Capture the cell that displays the provided text and extract its (x, y) central coordinate. 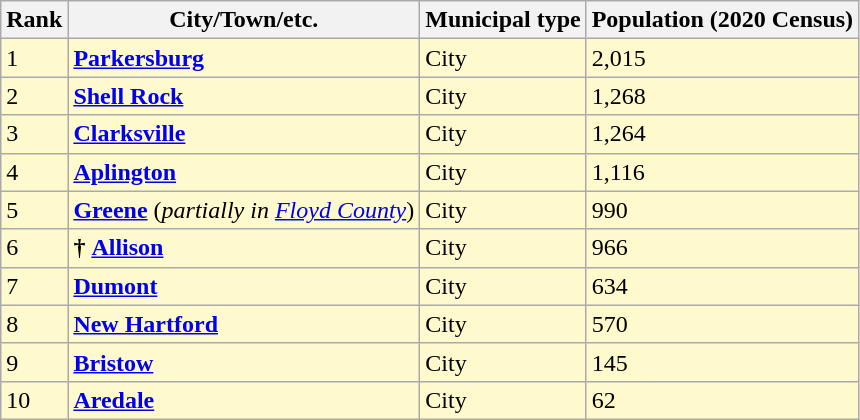
990 (722, 210)
1,116 (722, 172)
9 (34, 362)
7 (34, 286)
570 (722, 324)
Shell Rock (244, 96)
10 (34, 400)
Aredale (244, 400)
Bristow (244, 362)
634 (722, 286)
8 (34, 324)
New Hartford (244, 324)
966 (722, 248)
145 (722, 362)
2 (34, 96)
Municipal type (503, 20)
Population (2020 Census) (722, 20)
4 (34, 172)
Aplington (244, 172)
2,015 (722, 58)
62 (722, 400)
Greene (partially in Floyd County) (244, 210)
Rank (34, 20)
5 (34, 210)
1,264 (722, 134)
Parkersburg (244, 58)
1 (34, 58)
1,268 (722, 96)
3 (34, 134)
Dumont (244, 286)
Clarksville (244, 134)
6 (34, 248)
City/Town/etc. (244, 20)
† Allison (244, 248)
